Extract the (x, y) coordinate from the center of the cell holding the provided text.  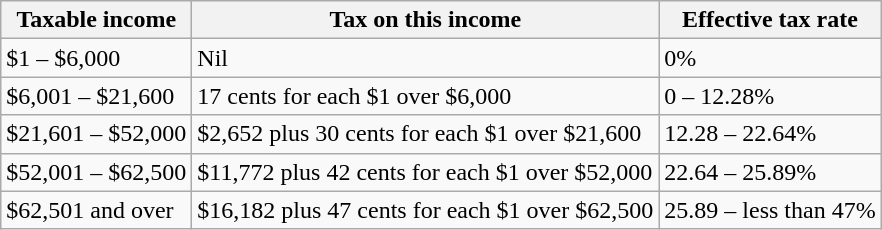
$21,601 – $52,000 (96, 134)
17 cents for each $1 over $6,000 (426, 96)
25.89 – less than 47% (770, 210)
Taxable income (96, 20)
$52,001 – $62,500 (96, 172)
$1 – $6,000 (96, 58)
$62,501 and over (96, 210)
$6,001 – $21,600 (96, 96)
$11,772 plus 42 cents for each $1 over $52,000 (426, 172)
$2,652 plus 30 cents for each $1 over $21,600 (426, 134)
12.28 – 22.64% (770, 134)
$16,182 plus 47 cents for each $1 over $62,500 (426, 210)
Tax on this income (426, 20)
0 – 12.28% (770, 96)
22.64 – 25.89% (770, 172)
0% (770, 58)
Nil (426, 58)
Effective tax rate (770, 20)
